Find where the given text appears and provide that cell's center as (x, y) coordinate. 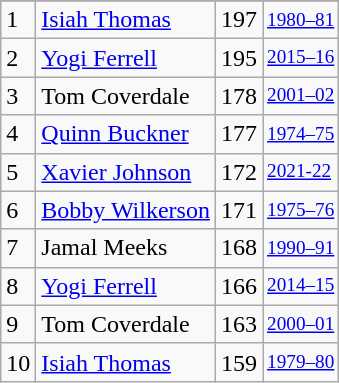
8 (18, 286)
1975–76 (301, 210)
Xavier Johnson (126, 172)
2000–01 (301, 324)
2014–15 (301, 286)
Quinn Buckner (126, 134)
2015–16 (301, 58)
3 (18, 96)
1 (18, 20)
171 (238, 210)
1990–91 (301, 248)
159 (238, 362)
1980–81 (301, 20)
195 (238, 58)
178 (238, 96)
1974–75 (301, 134)
7 (18, 248)
172 (238, 172)
166 (238, 286)
10 (18, 362)
2021-22 (301, 172)
Jamal Meeks (126, 248)
5 (18, 172)
163 (238, 324)
2 (18, 58)
9 (18, 324)
Bobby Wilkerson (126, 210)
2001–02 (301, 96)
197 (238, 20)
4 (18, 134)
1979–80 (301, 362)
168 (238, 248)
177 (238, 134)
6 (18, 210)
